Determine the [X, Y] coordinate at the center of the cell enclosing the given text.  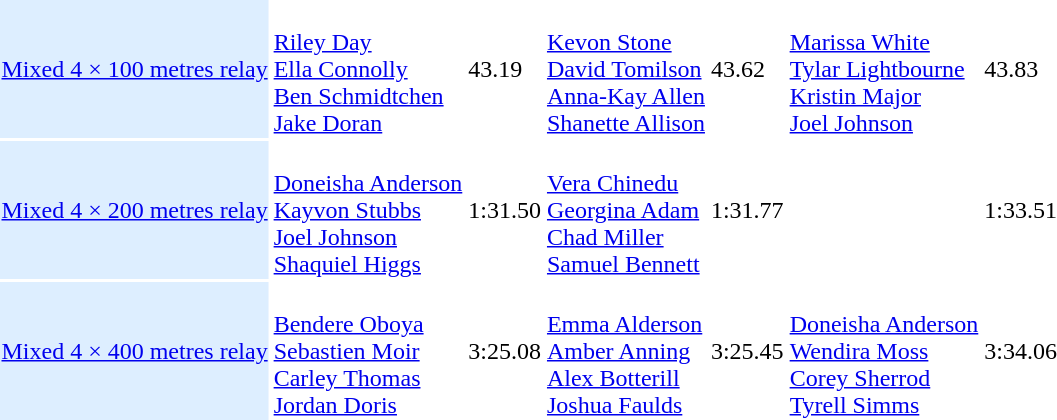
Bendere OboyaSebastien MoirCarley ThomasJordan Doris [368, 351]
Marissa WhiteTylar LightbourneKristin MajorJoel Johnson [884, 69]
3:25.45 [747, 351]
Emma AldersonAmber AnningAlex BotterillJoshua Faulds [626, 351]
Riley DayElla ConnollyBen SchmidtchenJake Doran [368, 69]
43.62 [747, 69]
Vera ChineduGeorgina AdamChad MillerSamuel Bennett [626, 210]
Doneisha AndersonKayvon StubbsJoel JohnsonShaquiel Higgs [368, 210]
43.19 [505, 69]
Mixed 4 × 400 metres relay [134, 351]
Mixed 4 × 200 metres relay [134, 210]
Kevon StoneDavid TomilsonAnna-Kay AllenShanette Allison [626, 69]
Mixed 4 × 100 metres relay [134, 69]
Doneisha AndersonWendira MossCorey SherrodTyrell Simms [884, 351]
3:25.08 [505, 351]
1:31.77 [747, 210]
1:31.50 [505, 210]
